Return the (X, Y) coordinate for the center point of the cell that contains the specified text.  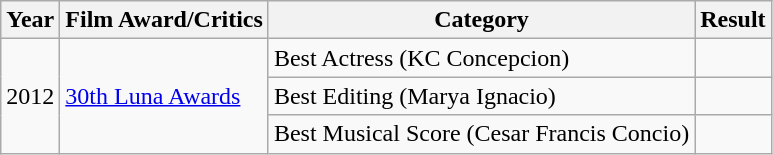
30th Luna Awards (164, 96)
Film Award/Critics (164, 20)
Best Musical Score (Cesar Francis Concio) (481, 134)
2012 (30, 96)
Category (481, 20)
Best Editing (Marya Ignacio) (481, 96)
Result (733, 20)
Year (30, 20)
Best Actress (KC Concepcion) (481, 58)
